Extract the (X, Y) coordinate from the center of the cell holding the provided text.  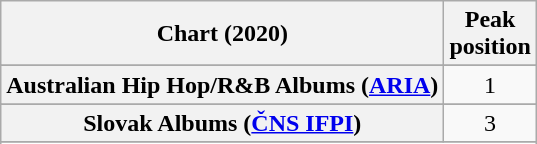
1 (490, 85)
Chart (2020) (222, 34)
3 (490, 123)
Peakposition (490, 34)
Australian Hip Hop/R&B Albums (ARIA) (222, 85)
Slovak Albums (ČNS IFPI) (222, 123)
